Search for the cell housing the specified text and yield its (x, y) center coordinate. 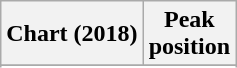
Chart (2018) (72, 34)
Peakposition (189, 34)
